Provide the [X, Y] coordinate of the cell's center where the given text is located.  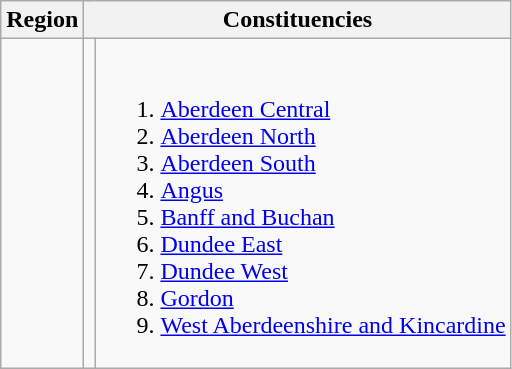
Constituencies [298, 20]
Region [42, 20]
Aberdeen CentralAberdeen NorthAberdeen SouthAngusBanff and BuchanDundee EastDundee WestGordonWest Aberdeenshire and Kincardine [303, 204]
